Output the [X, Y] coordinate of the center of the cell containing the given text.  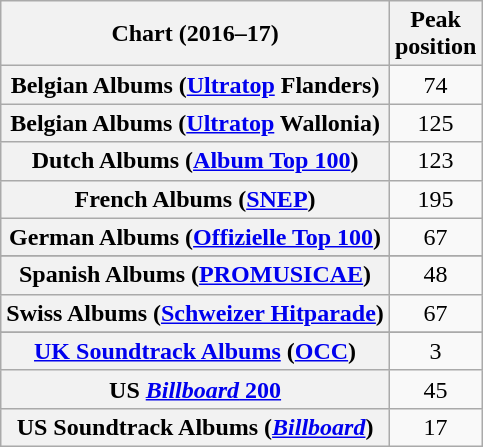
US Billboard 200 [196, 389]
French Albums (SNEP) [196, 199]
Belgian Albums (Ultratop Wallonia) [196, 123]
UK Soundtrack Albums (OCC) [196, 351]
195 [435, 199]
17 [435, 427]
48 [435, 275]
US Soundtrack Albums (Billboard) [196, 427]
123 [435, 161]
3 [435, 351]
German Albums (Offizielle Top 100) [196, 237]
Dutch Albums (Album Top 100) [196, 161]
Belgian Albums (Ultratop Flanders) [196, 85]
45 [435, 389]
125 [435, 123]
Swiss Albums (Schweizer Hitparade) [196, 313]
74 [435, 85]
Chart (2016–17) [196, 34]
Spanish Albums (PROMUSICAE) [196, 275]
Peakposition [435, 34]
